Pinpoint the cell where the given text exists, returning its [x, y] midpoint coordinate. 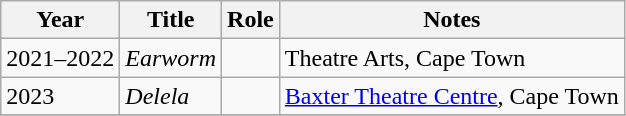
Role [251, 20]
Theatre Arts, Cape Town [452, 58]
Delela [171, 96]
2021–2022 [60, 58]
Year [60, 20]
Earworm [171, 58]
Notes [452, 20]
2023 [60, 96]
Title [171, 20]
Baxter Theatre Centre, Cape Town [452, 96]
